For the text-containing cell, return its midpoint in [X, Y] coordinate format. 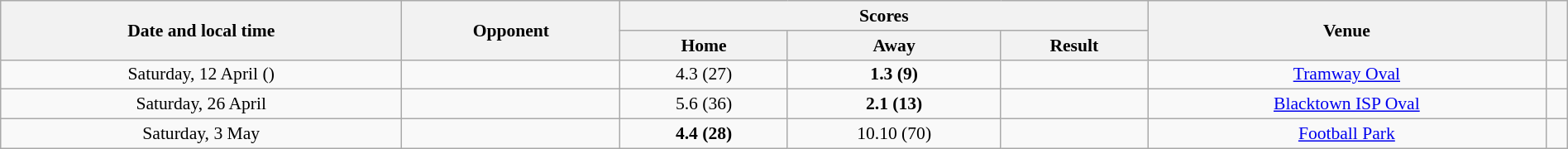
Saturday, 26 April [202, 104]
Saturday, 3 May [202, 134]
Tramway Oval [1346, 74]
Scores [884, 16]
Saturday, 12 April () [202, 74]
Date and local time [202, 30]
Venue [1346, 30]
Opponent [511, 30]
5.6 (36) [704, 104]
4.4 (28) [704, 134]
4.3 (27) [704, 74]
Blacktown ISP Oval [1346, 104]
Away [894, 46]
1.3 (9) [894, 74]
Football Park [1346, 134]
Result [1074, 46]
Home [704, 46]
10.10 (70) [894, 134]
2.1 (13) [894, 104]
